For the text-containing cell, return its midpoint in [X, Y] coordinate format. 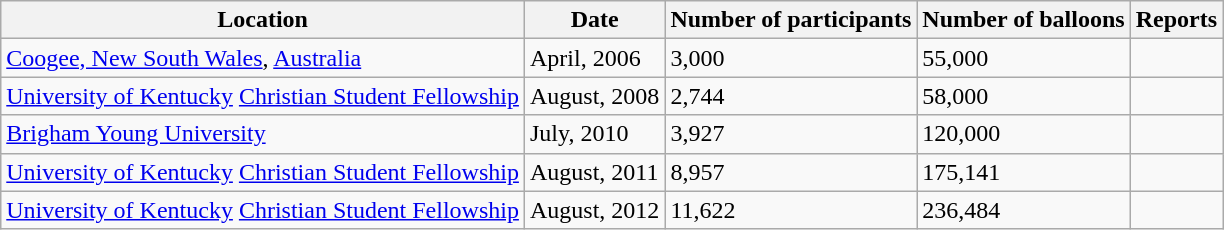
Location [263, 20]
175,141 [1024, 172]
58,000 [1024, 96]
July, 2010 [594, 134]
Number of balloons [1024, 20]
3,000 [791, 58]
August, 2012 [594, 210]
August, 2008 [594, 96]
236,484 [1024, 210]
55,000 [1024, 58]
120,000 [1024, 134]
Brigham Young University [263, 134]
8,957 [791, 172]
2,744 [791, 96]
August, 2011 [594, 172]
11,622 [791, 210]
3,927 [791, 134]
April, 2006 [594, 58]
Date [594, 20]
Coogee, New South Wales, Australia [263, 58]
Reports [1176, 20]
Number of participants [791, 20]
